Extract the [x, y] coordinate from the center of the cell holding the provided text.  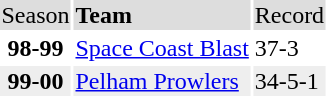
Space Coast Blast [162, 48]
Pelham Prowlers [162, 81]
34-5-1 [289, 81]
37-3 [289, 48]
Season [36, 15]
Team [162, 15]
Record [289, 15]
99-00 [36, 81]
98-99 [36, 48]
